Search for the cell housing the specified text and yield its (x, y) center coordinate. 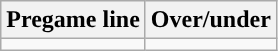
Over/under (210, 20)
Pregame line (74, 20)
